Pinpoint the cell where the given text exists, returning its [X, Y] midpoint coordinate. 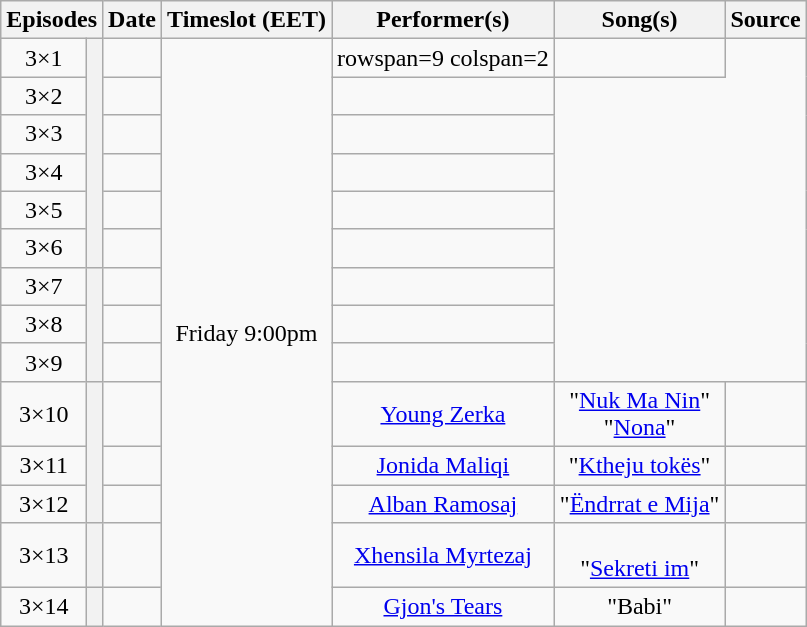
"Sekreti im" [640, 556]
3×14 [44, 607]
3×10 [44, 414]
3×9 [44, 362]
Friday 9:00pm [247, 332]
"Ktheju tokës" [640, 465]
"Ëndrrat e Mija" [640, 503]
Alban Ramosaj [444, 503]
Episodes [52, 20]
3×8 [44, 324]
Date [132, 20]
Jonida Maliqi [444, 465]
3×1 [44, 58]
Timeslot (EET) [247, 20]
3×3 [44, 134]
Performer(s) [444, 20]
"Babi" [640, 607]
"Nuk Ma Nin""Nona" [640, 414]
Young Zerka [444, 414]
3×7 [44, 286]
Source [766, 20]
Song(s) [640, 20]
3×6 [44, 248]
3×11 [44, 465]
3×5 [44, 210]
rowspan=9 colspan=2 [444, 58]
3×2 [44, 96]
3×12 [44, 503]
3×13 [44, 556]
3×4 [44, 172]
Gjon's Tears [444, 607]
Xhensila Myrtezaj [444, 556]
